Return the (X, Y) coordinate for the center point of the cell that contains the specified text.  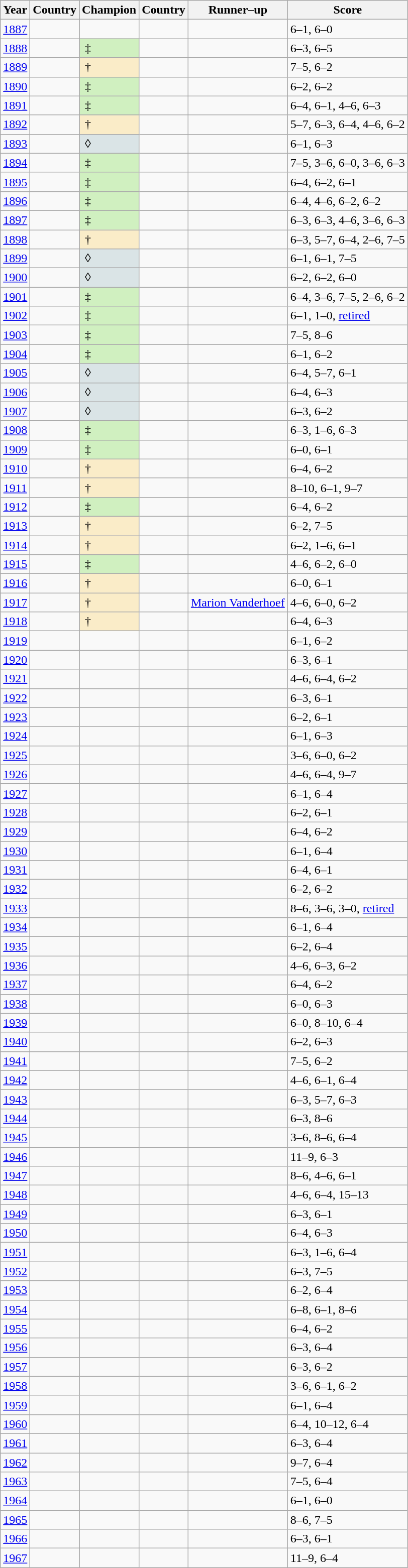
1894 (15, 163)
7–5, 3–6, 6–0, 3–6, 6–3 (348, 163)
6–0, 6–3 (348, 1004)
1949 (15, 1214)
3–6, 8–6, 6–4 (348, 1137)
1937 (15, 985)
1928 (15, 812)
1961 (15, 1443)
1899 (15, 259)
6–8, 6–1, 8–6 (348, 1309)
6–2, 6–2, 6–0 (348, 278)
1929 (15, 831)
1948 (15, 1195)
8–6, 3–6, 3–0, retired (348, 908)
1926 (15, 774)
1963 (15, 1482)
1938 (15, 1004)
1927 (15, 793)
1906 (15, 392)
3–6, 6–0, 6–2 (348, 755)
8–6, 4–6, 6–1 (348, 1176)
1950 (15, 1233)
8–6, 7–5 (348, 1520)
1895 (15, 182)
4–6, 6–2, 6–0 (348, 564)
1908 (15, 430)
4–6, 6–4, 6–2 (348, 679)
1921 (15, 679)
5–7, 6–3, 6–4, 4–6, 6–2 (348, 125)
1898 (15, 239)
1933 (15, 908)
1941 (15, 1061)
1905 (15, 373)
1900 (15, 278)
1889 (15, 67)
7–5, 6–4 (348, 1482)
6–4, 4–6, 6–2, 6–2 (348, 201)
11–9, 6–3 (348, 1156)
1923 (15, 717)
1922 (15, 698)
1930 (15, 851)
1936 (15, 966)
1888 (15, 48)
6–0, 8–10, 6–4 (348, 1023)
1946 (15, 1156)
1893 (15, 144)
6–3, 5–7, 6–4, 2–6, 7–5 (348, 239)
1952 (15, 1271)
1897 (15, 220)
1911 (15, 488)
1958 (15, 1386)
1891 (15, 105)
Champion (110, 10)
6–4, 3–6, 7–5, 2–6, 6–2 (348, 297)
6–4, 6–1 (348, 870)
7–5, 8–6 (348, 335)
6–4, 5–7, 6–1 (348, 373)
6–3, 5–7, 6–3 (348, 1099)
6–3, 8–6 (348, 1118)
3–6, 6–1, 6–2 (348, 1386)
6–2, 7–5 (348, 526)
Year (15, 10)
1909 (15, 449)
6–3, 6–5 (348, 48)
1902 (15, 316)
1962 (15, 1463)
1925 (15, 755)
Marion Vanderhoef (238, 602)
9–7, 6–4 (348, 1463)
1896 (15, 201)
1887 (15, 29)
1918 (15, 622)
1924 (15, 736)
4–6, 6–3, 6–2 (348, 966)
1903 (15, 335)
1892 (15, 125)
6–3, 6–3, 4–6, 3–6, 6–3 (348, 220)
6–2, 6–3 (348, 1042)
1964 (15, 1501)
1935 (15, 946)
1907 (15, 411)
6–4, 10–12, 6–4 (348, 1424)
1939 (15, 1023)
1957 (15, 1367)
1945 (15, 1137)
1920 (15, 660)
1951 (15, 1252)
1956 (15, 1348)
1913 (15, 526)
6–3, 1–6, 6–3 (348, 430)
1944 (15, 1118)
1910 (15, 468)
8–10, 6–1, 9–7 (348, 488)
4–6, 6–4, 9–7 (348, 774)
1967 (15, 1558)
1955 (15, 1329)
6–3, 7–5 (348, 1271)
1904 (15, 354)
1960 (15, 1424)
Score (348, 10)
6–3, 1–6, 6–4 (348, 1252)
11–9, 6–4 (348, 1558)
1954 (15, 1309)
1914 (15, 545)
1953 (15, 1290)
1942 (15, 1080)
1919 (15, 641)
1890 (15, 86)
1932 (15, 889)
4–6, 6–4, 15–13 (348, 1195)
1912 (15, 507)
4–6, 6–0, 6–2 (348, 602)
6–4, 6–1, 4–6, 6–3 (348, 105)
6–2, 1–6, 6–1 (348, 545)
1934 (15, 927)
1940 (15, 1042)
1917 (15, 602)
Runner–up (238, 10)
1931 (15, 870)
6–1, 1–0, retired (348, 316)
4–6, 6–1, 6–4 (348, 1080)
1966 (15, 1539)
1916 (15, 583)
1915 (15, 564)
1965 (15, 1520)
1943 (15, 1099)
1947 (15, 1176)
6–4, 6–2, 6–1 (348, 182)
1959 (15, 1405)
1901 (15, 297)
6–1, 6–1, 7–5 (348, 259)
